Return the [x, y] coordinate for the center point of the cell that contains the specified text.  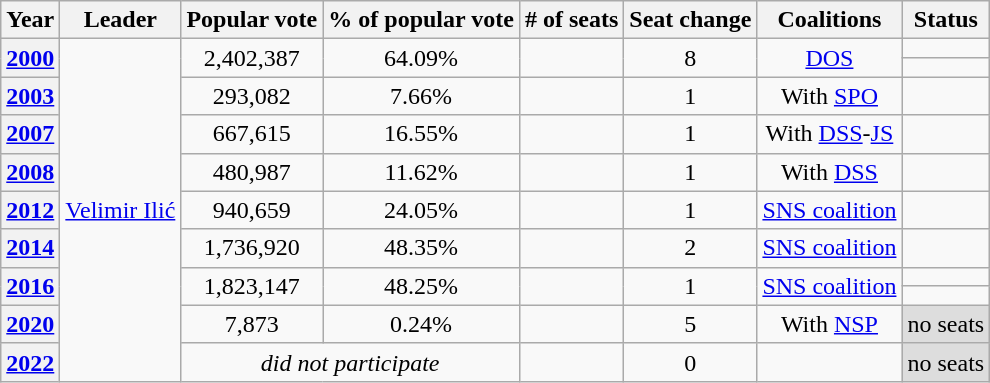
Velimir Ilić [120, 210]
7,873 [252, 324]
2020 [30, 324]
# of seats [571, 20]
Popular vote [252, 20]
Seat change [690, 20]
With NSP [830, 324]
7.66% [422, 96]
0.24% [422, 324]
2 [690, 248]
48.35% [422, 248]
8 [690, 58]
With DSS-JS [830, 134]
11.62% [422, 172]
2,402,387 [252, 58]
2008 [30, 172]
24.05% [422, 210]
Status [946, 20]
Leader [120, 20]
64.09% [422, 58]
2000 [30, 58]
Year [30, 20]
293,082 [252, 96]
% of popular vote [422, 20]
2016 [30, 286]
2014 [30, 248]
2022 [30, 362]
480,987 [252, 172]
16.55% [422, 134]
2003 [30, 96]
1,736,920 [252, 248]
DOS [830, 58]
1,823,147 [252, 286]
2007 [30, 134]
5 [690, 324]
With DSS [830, 172]
Coalitions [830, 20]
With SPO [830, 96]
940,659 [252, 210]
2012 [30, 210]
667,615 [252, 134]
did not participate [350, 362]
48.25% [422, 286]
0 [690, 362]
